Extract the [X, Y] coordinate from the center of the cell holding the provided text.  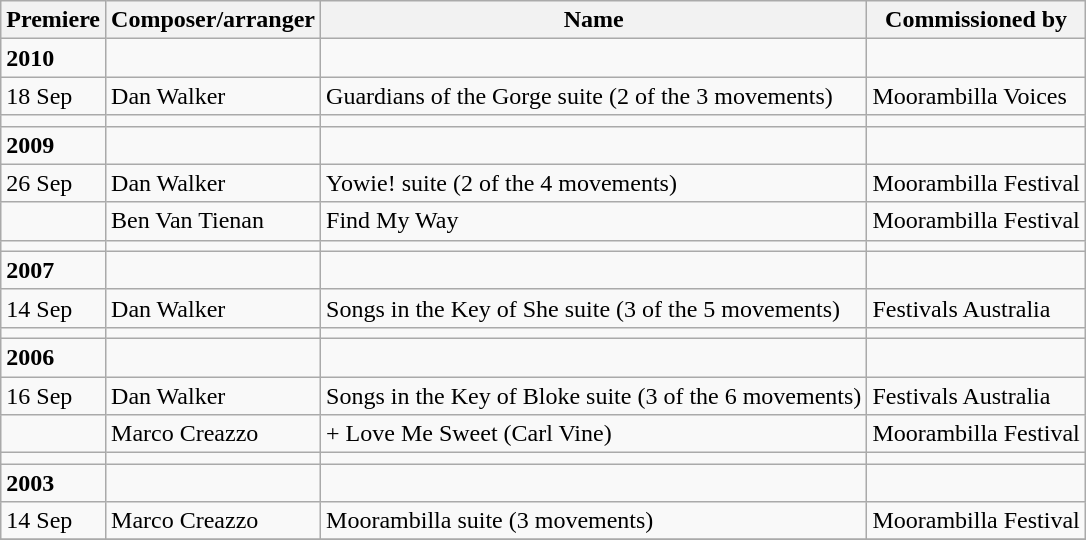
Moorambilla suite (3 movements) [594, 521]
Name [594, 20]
Songs in the Key of She suite (3 of the 5 movements) [594, 308]
Premiere [54, 20]
Yowie! suite (2 of the 4 movements) [594, 183]
26 Sep [54, 183]
2009 [54, 145]
Composer/arranger [214, 20]
+ Love Me Sweet (Carl Vine) [594, 434]
Moorambilla Voices [976, 96]
Commissioned by [976, 20]
Find My Way [594, 221]
18 Sep [54, 96]
2006 [54, 357]
Guardians of the Gorge suite (2 of the 3 movements) [594, 96]
16 Sep [54, 395]
2010 [54, 58]
2003 [54, 483]
2007 [54, 270]
Ben Van Tienan [214, 221]
Songs in the Key of Bloke suite (3 of the 6 movements) [594, 395]
